Return the [X, Y] coordinate for the center point of the cell that contains the specified text.  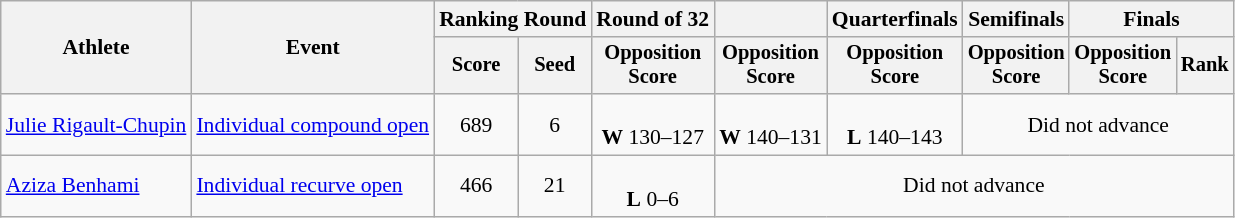
Individual recurve open [312, 186]
Aziza Benhami [96, 186]
Event [312, 48]
W 130–127 [652, 124]
Quarterfinals [895, 19]
6 [554, 124]
W 140–131 [770, 124]
Athlete [96, 48]
L 0–6 [652, 186]
Individual compound open [312, 124]
Semifinals [1016, 19]
466 [476, 186]
L 140–143 [895, 124]
Julie Rigault-Chupin [96, 124]
689 [476, 124]
Finals [1151, 19]
Round of 32 [652, 19]
Ranking Round [512, 19]
Seed [554, 66]
Rank [1205, 66]
Score [476, 66]
21 [554, 186]
